Locate the cell with the specified text and output its (x, y) center coordinate. 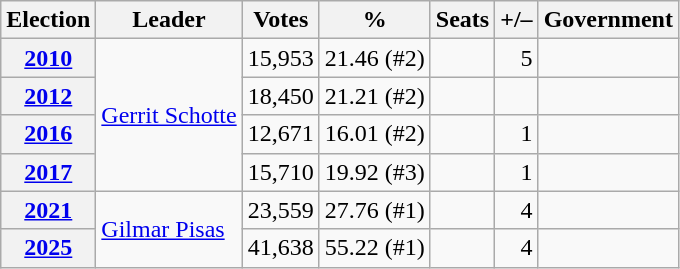
Votes (280, 20)
19.92 (#3) (374, 172)
21.46 (#2) (374, 58)
2010 (48, 58)
Leader (169, 20)
2025 (48, 248)
27.76 (#1) (374, 210)
15,710 (280, 172)
5 (516, 58)
41,638 (280, 248)
23,559 (280, 210)
55.22 (#1) (374, 248)
% (374, 20)
2017 (48, 172)
Government (608, 20)
15,953 (280, 58)
2021 (48, 210)
Election (48, 20)
2016 (48, 134)
21.21 (#2) (374, 96)
18,450 (280, 96)
2012 (48, 96)
+/– (516, 20)
12,671 (280, 134)
16.01 (#2) (374, 134)
Seats (462, 20)
Gilmar Pisas (169, 229)
Gerrit Schotte (169, 115)
